Return (X, Y) of the center of cell containing provided text 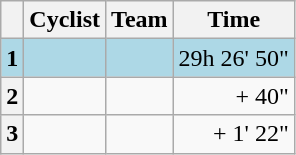
3 (12, 134)
Cyclist (65, 20)
Team (140, 20)
+ 40" (234, 96)
+ 1' 22" (234, 134)
29h 26' 50" (234, 58)
Time (234, 20)
1 (12, 58)
2 (12, 96)
